From the cell containing the given text, extract its center point as (x, y) coordinate. 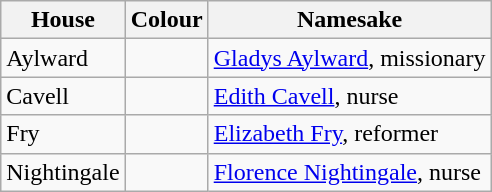
Fry (63, 134)
Aylward (63, 58)
Edith Cavell, nurse (350, 96)
House (63, 20)
Gladys Aylward, missionary (350, 58)
Cavell (63, 96)
Colour (166, 20)
Nightingale (63, 172)
Namesake (350, 20)
Elizabeth Fry, reformer (350, 134)
Florence Nightingale, nurse (350, 172)
